Return the [x, y] coordinate for the center point of the cell that contains the specified text.  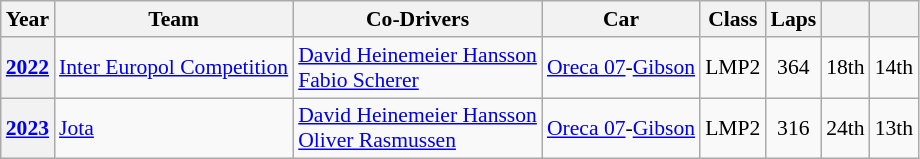
14th [894, 68]
18th [846, 68]
Class [732, 19]
Inter Europol Competition [174, 68]
Co-Drivers [418, 19]
Jota [174, 128]
13th [894, 128]
Laps [793, 19]
2022 [28, 68]
316 [793, 128]
David Heinemeier Hansson Fabio Scherer [418, 68]
2023 [28, 128]
Team [174, 19]
364 [793, 68]
Year [28, 19]
David Heinemeier Hansson Oliver Rasmussen [418, 128]
Car [621, 19]
24th [846, 128]
